From the cell containing the given text, extract its center point as (X, Y) coordinate. 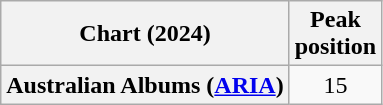
Chart (2024) (145, 34)
Australian Albums (ARIA) (145, 85)
15 (335, 85)
Peakposition (335, 34)
